Identify which cell holds the provided text, then report its [x, y] central coordinate. 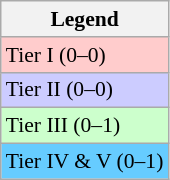
Legend [85, 19]
Tier II (0–0) [85, 90]
Tier III (0–1) [85, 126]
Tier I (0–0) [85, 55]
Tier IV & V (0–1) [85, 162]
